Capture the cell that displays the provided text and extract its (X, Y) central coordinate. 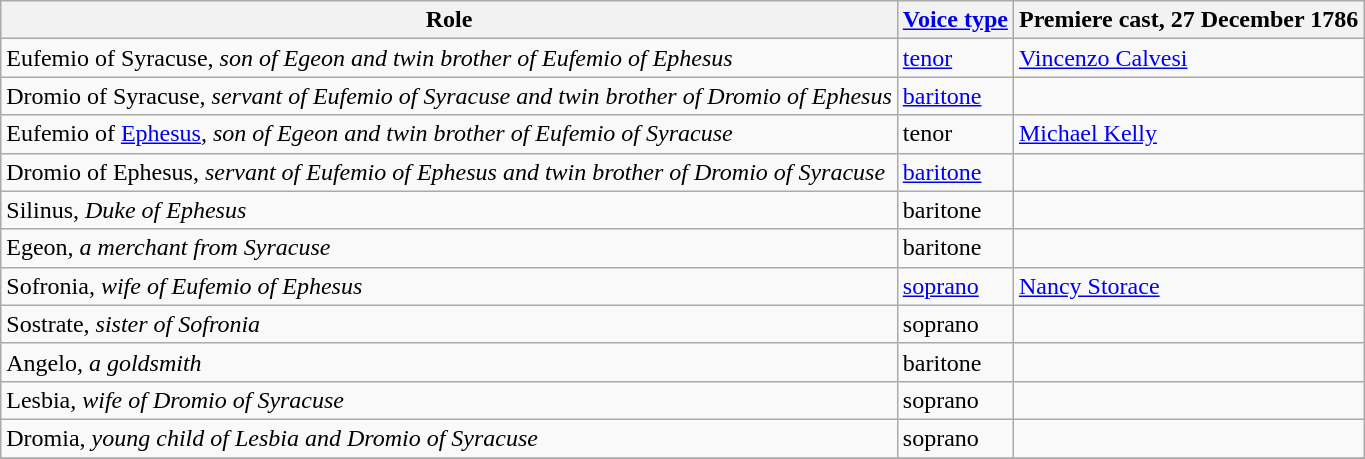
Angelo, a goldsmith (450, 362)
Dromia, young child of Lesbia and Dromio of Syracuse (450, 438)
Eufemio of Syracuse, son of Egeon and twin brother of Eufemio of Ephesus (450, 58)
Sostrate, sister of Sofronia (450, 324)
Egeon, a merchant from Syracuse (450, 248)
Premiere cast, 27 December 1786 (1188, 20)
Silinus, Duke of Ephesus (450, 210)
Nancy Storace (1188, 286)
Lesbia, wife of Dromio of Syracuse (450, 400)
Michael Kelly (1188, 134)
Voice type (955, 20)
Vincenzo Calvesi (1188, 58)
Dromio of Syracuse, servant of Eufemio of Syracuse and twin brother of Dromio of Ephesus (450, 96)
Role (450, 20)
Sofronia, wife of Eufemio of Ephesus (450, 286)
Dromio of Ephesus, servant of Eufemio of Ephesus and twin brother of Dromio of Syracuse (450, 172)
Eufemio of Ephesus, son of Egeon and twin brother of Eufemio of Syracuse (450, 134)
